Scan for the cell matching the given text and deliver its (x, y) coordinate at center. 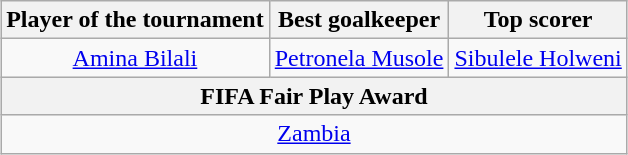
FIFA Fair Play Award (314, 96)
Petronela Musole (359, 58)
Best goalkeeper (359, 20)
Zambia (314, 134)
Player of the tournament (136, 20)
Sibulele Holweni (538, 58)
Top scorer (538, 20)
Amina Bilali (136, 58)
